For the text-containing cell, return its midpoint in [x, y] coordinate format. 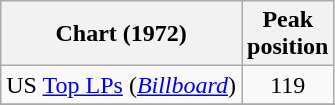
119 [288, 85]
US Top LPs (Billboard) [122, 85]
Chart (1972) [122, 34]
Peakposition [288, 34]
